Extract the [X, Y] coordinate from the center of the cell holding the provided text.  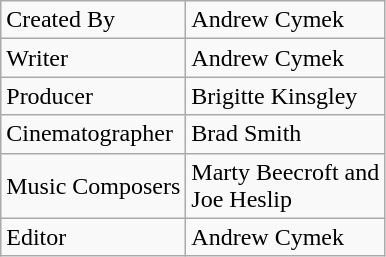
Brigitte Kinsgley [286, 96]
Music Composers [94, 186]
Writer [94, 58]
Cinematographer [94, 134]
Marty Beecroft and Joe Heslip [286, 186]
Brad Smith [286, 134]
Created By [94, 20]
Editor [94, 237]
Producer [94, 96]
